Return the [X, Y] coordinate for the center point of the cell that contains the specified text.  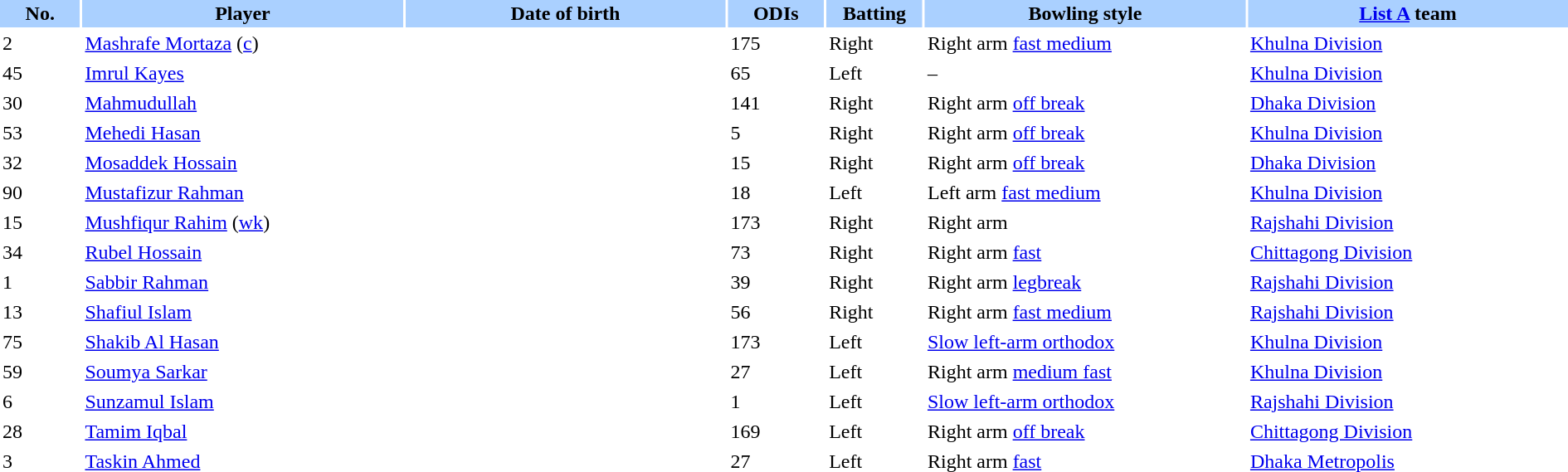
Mushfiqur Rahim (wk) [242, 222]
32 [40, 163]
Date of birth [565, 13]
Sunzamul Islam [242, 401]
Bowling style [1085, 13]
Mashrafe Mortaza (c) [242, 43]
73 [776, 252]
141 [776, 103]
75 [40, 342]
13 [40, 312]
45 [40, 73]
56 [776, 312]
Batting [874, 13]
27 [776, 372]
Mosaddek Hossain [242, 163]
2 [40, 43]
Right arm fast [1085, 252]
ODIs [776, 13]
90 [40, 192]
Mehedi Hasan [242, 133]
53 [40, 133]
Tamim Iqbal [242, 431]
18 [776, 192]
Right arm legbreak [1085, 282]
39 [776, 282]
Mustafizur Rahman [242, 192]
5 [776, 133]
Mahmudullah [242, 103]
Right arm [1085, 222]
Shakib Al Hasan [242, 342]
175 [776, 43]
– [1085, 73]
30 [40, 103]
Player [242, 13]
List A team [1408, 13]
59 [40, 372]
Soumya Sarkar [242, 372]
65 [776, 73]
34 [40, 252]
6 [40, 401]
Left arm fast medium [1085, 192]
28 [40, 431]
169 [776, 431]
Right arm medium fast [1085, 372]
Imrul Kayes [242, 73]
Sabbir Rahman [242, 282]
Rubel Hossain [242, 252]
No. [40, 13]
Shafiul Islam [242, 312]
